Output the [x, y] coordinate of the center of the cell containing the given text.  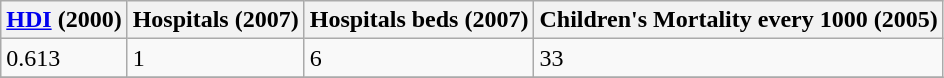
Hospitals (2007) [216, 20]
Hospitals beds (2007) [419, 20]
33 [738, 58]
Children's Mortality every 1000 (2005) [738, 20]
1 [216, 58]
6 [419, 58]
0.613 [64, 58]
HDI (2000) [64, 20]
